Locate the cell with the specified text and output its [X, Y] center coordinate. 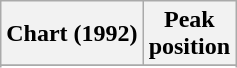
Peakposition [189, 34]
Chart (1992) [72, 34]
